Detect which cell encompasses the target text, then output its (X, Y) center coordinate. 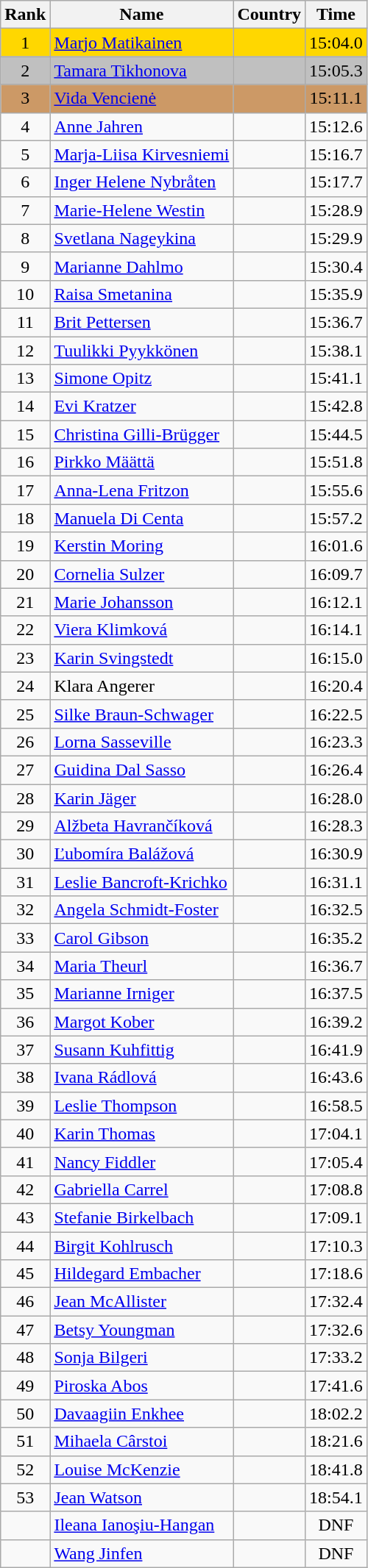
17:10.3 (336, 1246)
10 (25, 294)
17:41.6 (336, 1386)
14 (25, 407)
Angela Schmidt-Foster (141, 910)
49 (25, 1386)
48 (25, 1358)
16:23.3 (336, 742)
50 (25, 1414)
17:33.2 (336, 1358)
16:15.0 (336, 658)
38 (25, 1078)
15 (25, 434)
17:08.8 (336, 1189)
18:21.6 (336, 1442)
Simone Opitz (141, 379)
16:35.2 (336, 938)
18:41.8 (336, 1469)
18:02.2 (336, 1414)
53 (25, 1497)
34 (25, 966)
3 (25, 99)
37 (25, 1050)
17:04.1 (336, 1134)
Viera Klimková (141, 630)
16:32.5 (336, 910)
Evi Kratzer (141, 407)
16:30.9 (336, 854)
Hildegard Embacher (141, 1274)
15:30.4 (336, 266)
5 (25, 154)
17:05.4 (336, 1161)
15:41.1 (336, 379)
18 (25, 518)
26 (25, 742)
15:44.5 (336, 434)
15:04.0 (336, 43)
15:42.8 (336, 407)
16:22.5 (336, 714)
32 (25, 910)
Ľubomíra Balážová (141, 854)
15:16.7 (336, 154)
1 (25, 43)
15:17.7 (336, 182)
20 (25, 574)
Karin Svingstedt (141, 658)
16:20.4 (336, 686)
Tamara Tikhonova (141, 71)
16:09.7 (336, 574)
Marianne Irniger (141, 994)
47 (25, 1330)
Rank (25, 15)
Marja-Liisa Kirvesniemi (141, 154)
13 (25, 379)
Vida Vencienė (141, 99)
Betsy Youngman (141, 1330)
Pirkko Määttä (141, 462)
52 (25, 1469)
15:12.6 (336, 126)
44 (25, 1246)
Birgit Kohlrusch (141, 1246)
Gabriella Carrel (141, 1189)
16:28.0 (336, 798)
41 (25, 1161)
Kerstin Moring (141, 546)
Christina Gilli-Brügger (141, 434)
15:11.1 (336, 99)
Name (141, 15)
Manuela Di Centa (141, 518)
15:36.7 (336, 322)
Lorna Sasseville (141, 742)
28 (25, 798)
Raisa Smetanina (141, 294)
Sonja Bilgeri (141, 1358)
8 (25, 238)
Silke Braun-Schwager (141, 714)
33 (25, 938)
46 (25, 1302)
15:55.6 (336, 490)
9 (25, 266)
15:05.3 (336, 71)
43 (25, 1217)
15:57.2 (336, 518)
17:18.6 (336, 1274)
Time (336, 15)
Marjo Matikainen (141, 43)
22 (25, 630)
21 (25, 602)
Jean McAllister (141, 1302)
Ileana Ianoşiu-Hangan (141, 1525)
Carol Gibson (141, 938)
15:51.8 (336, 462)
Leslie Bancroft-Krichko (141, 882)
12 (25, 351)
Piroska Abos (141, 1386)
Maria Theurl (141, 966)
19 (25, 546)
Country (269, 15)
Klara Angerer (141, 686)
Ivana Rádlová (141, 1078)
25 (25, 714)
16:37.5 (336, 994)
Marie-Helene Westin (141, 210)
Cornelia Sulzer (141, 574)
Jean Watson (141, 1497)
Mihaela Cârstoi (141, 1442)
15:35.9 (336, 294)
15:38.1 (336, 351)
27 (25, 770)
Marianne Dahlmo (141, 266)
Inger Helene Nybråten (141, 182)
17:09.1 (336, 1217)
16:28.3 (336, 826)
42 (25, 1189)
17 (25, 490)
16:41.9 (336, 1050)
23 (25, 658)
Svetlana Nageykina (141, 238)
Margot Kober (141, 1022)
16:31.1 (336, 882)
Karin Jäger (141, 798)
18:54.1 (336, 1497)
45 (25, 1274)
35 (25, 994)
36 (25, 1022)
11 (25, 322)
Brit Pettersen (141, 322)
16:36.7 (336, 966)
30 (25, 854)
Susann Kuhfittig (141, 1050)
16:43.6 (336, 1078)
Guidina Dal Sasso (141, 770)
24 (25, 686)
15:28.9 (336, 210)
Wang Jinfen (141, 1553)
29 (25, 826)
15:29.9 (336, 238)
Alžbeta Havrančíková (141, 826)
51 (25, 1442)
40 (25, 1134)
Karin Thomas (141, 1134)
16:01.6 (336, 546)
6 (25, 182)
Anna-Lena Fritzon (141, 490)
16 (25, 462)
7 (25, 210)
2 (25, 71)
17:32.4 (336, 1302)
Louise McKenzie (141, 1469)
31 (25, 882)
16:26.4 (336, 770)
16:39.2 (336, 1022)
16:14.1 (336, 630)
Marie Johansson (141, 602)
Davaagiin Enkhee (141, 1414)
Tuulikki Pyykkönen (141, 351)
Anne Jahren (141, 126)
39 (25, 1106)
16:58.5 (336, 1106)
Leslie Thompson (141, 1106)
Nancy Fiddler (141, 1161)
Stefanie Birkelbach (141, 1217)
17:32.6 (336, 1330)
16:12.1 (336, 602)
4 (25, 126)
